Identify which cell holds the provided text, then report its [x, y] central coordinate. 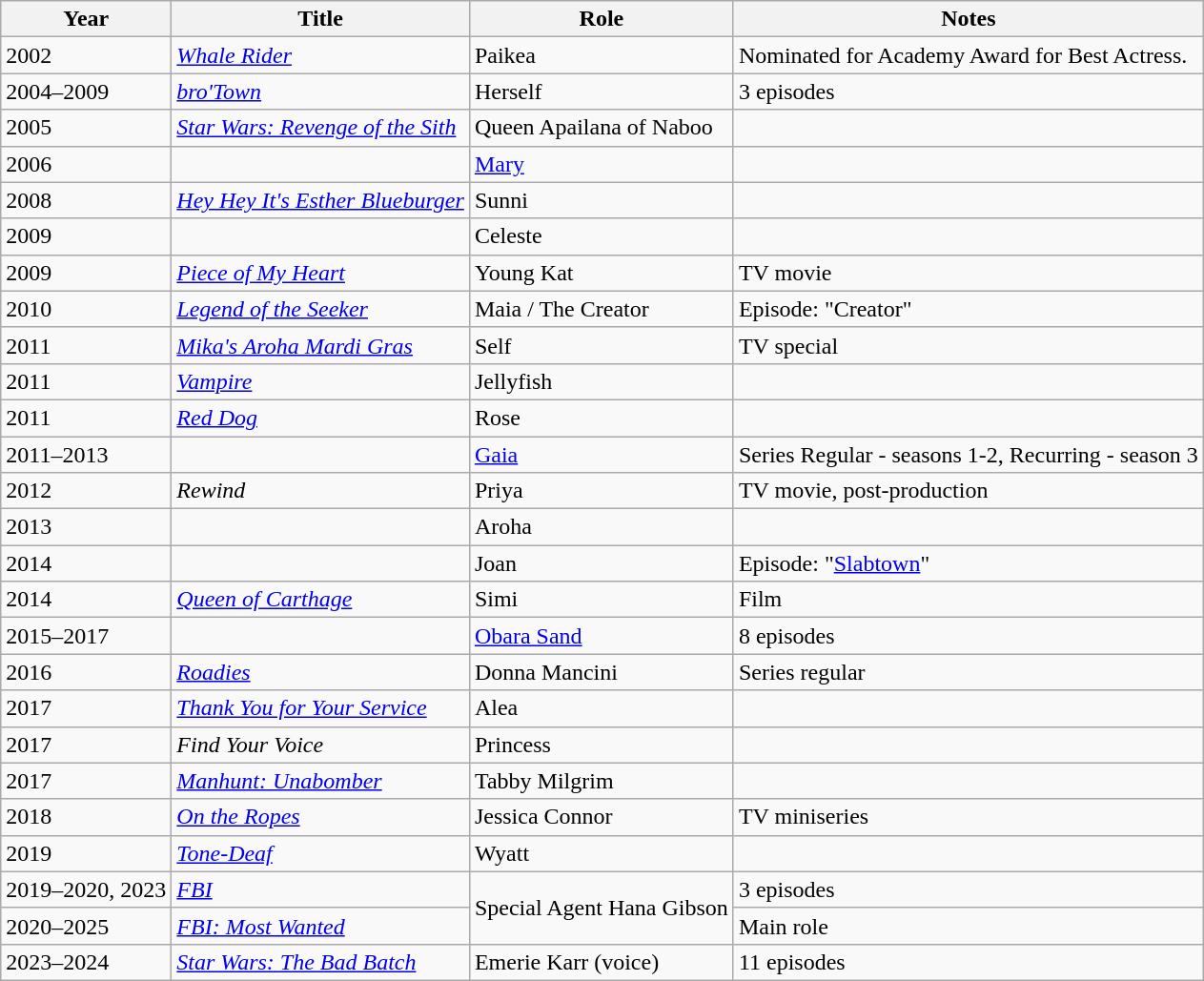
Roadies [320, 672]
Star Wars: Revenge of the Sith [320, 128]
Notes [969, 19]
2018 [86, 817]
Special Agent Hana Gibson [601, 908]
Herself [601, 92]
Nominated for Academy Award for Best Actress. [969, 55]
Tone-Deaf [320, 853]
Film [969, 600]
Whale Rider [320, 55]
Gaia [601, 455]
Manhunt: Unabomber [320, 781]
FBI: Most Wanted [320, 926]
2019–2020, 2023 [86, 889]
Mika's Aroha Mardi Gras [320, 345]
2004–2009 [86, 92]
Obara Sand [601, 636]
Vampire [320, 381]
2020–2025 [86, 926]
Princess [601, 745]
Tabby Milgrim [601, 781]
2002 [86, 55]
On the Ropes [320, 817]
Legend of the Seeker [320, 309]
2006 [86, 164]
Year [86, 19]
TV special [969, 345]
2013 [86, 527]
Role [601, 19]
2015–2017 [86, 636]
Young Kat [601, 273]
Series Regular - seasons 1-2, Recurring - season 3 [969, 455]
Self [601, 345]
Hey Hey It's Esther Blueburger [320, 200]
2019 [86, 853]
Red Dog [320, 418]
Jellyfish [601, 381]
Aroha [601, 527]
Donna Mancini [601, 672]
Sunni [601, 200]
Rose [601, 418]
2008 [86, 200]
2005 [86, 128]
bro'Town [320, 92]
Queen Apailana of Naboo [601, 128]
2016 [86, 672]
11 episodes [969, 962]
Thank You for Your Service [320, 708]
TV movie [969, 273]
2011–2013 [86, 455]
Rewind [320, 491]
Emerie Karr (voice) [601, 962]
Queen of Carthage [320, 600]
2010 [86, 309]
2023–2024 [86, 962]
Paikea [601, 55]
Episode: "Slabtown" [969, 563]
Celeste [601, 236]
Wyatt [601, 853]
TV movie, post-production [969, 491]
Maia / The Creator [601, 309]
Title [320, 19]
Mary [601, 164]
Alea [601, 708]
Main role [969, 926]
Priya [601, 491]
Joan [601, 563]
Episode: "Creator" [969, 309]
Find Your Voice [320, 745]
8 episodes [969, 636]
Star Wars: The Bad Batch [320, 962]
Piece of My Heart [320, 273]
Series regular [969, 672]
TV miniseries [969, 817]
Simi [601, 600]
Jessica Connor [601, 817]
FBI [320, 889]
2012 [86, 491]
